Detect which cell encompasses the target text, then output its [x, y] center coordinate. 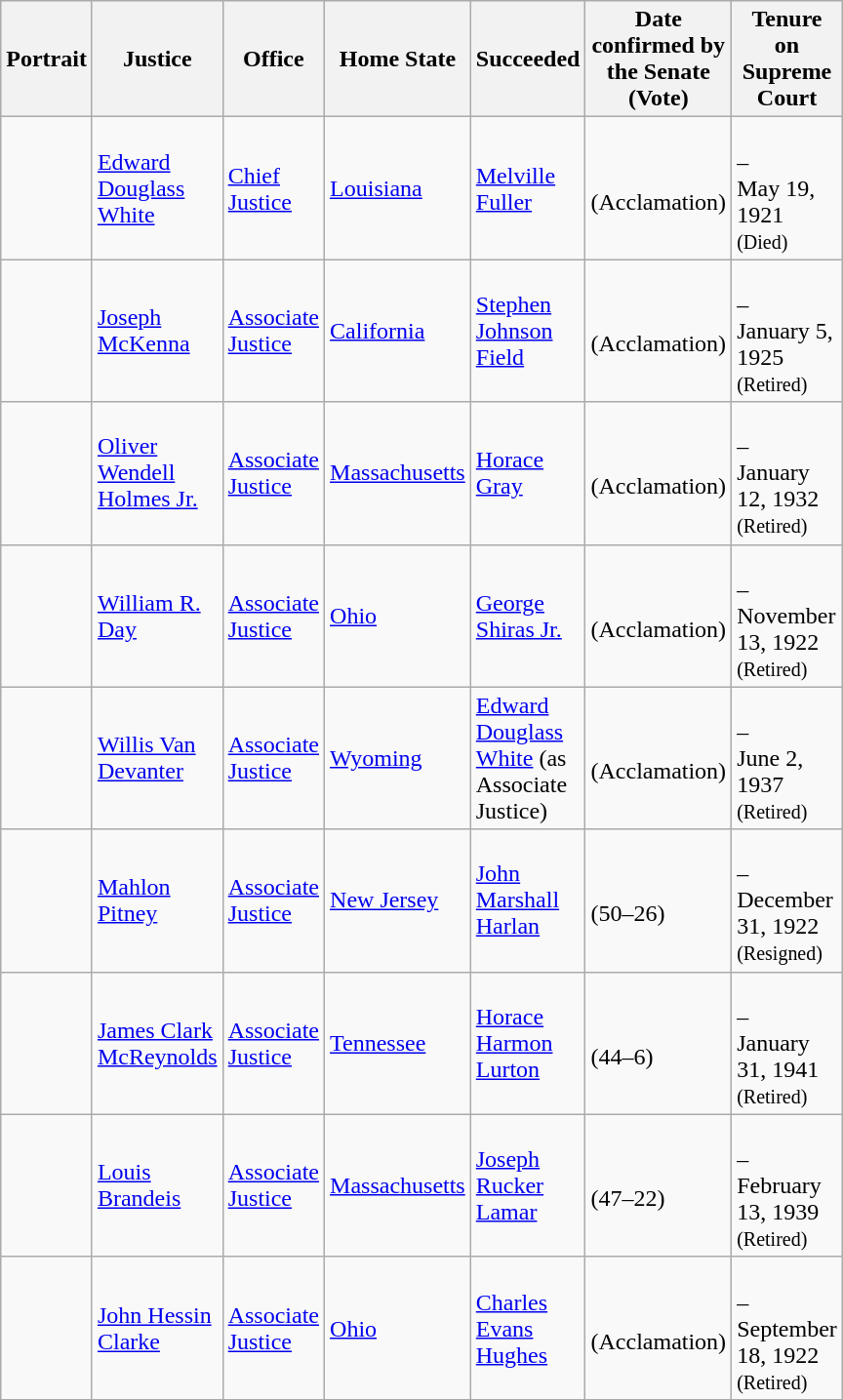
Date confirmed by the Senate(Vote) [659, 59]
Tenure on Supreme Court [787, 59]
Portrait [47, 59]
Louisiana [398, 188]
Oliver Wendell Holmes Jr. [157, 473]
Joseph McKenna [157, 331]
–December 31, 1922(Resigned) [787, 900]
Mahlon Pitney [157, 900]
(44–6) [659, 1043]
Joseph Rucker Lamar [528, 1185]
Charles Evans Hughes [528, 1328]
–November 13, 1922(Retired) [787, 616]
–January 31, 1941(Retired) [787, 1043]
Louis Brandeis [157, 1185]
(50–26) [659, 900]
Justice [157, 59]
–February 13, 1939(Retired) [787, 1185]
–June 2, 1937(Retired) [787, 758]
–January 12, 1932(Retired) [787, 473]
Office [273, 59]
New Jersey [398, 900]
–January 5, 1925(Retired) [787, 331]
Wyoming [398, 758]
John Marshall Harlan [528, 900]
Horace Gray [528, 473]
George Shiras Jr. [528, 616]
Home State [398, 59]
–May 19, 1921(Died) [787, 188]
Edward Douglass White (as Associate Justice) [528, 758]
Horace Harmon Lurton [528, 1043]
Tennessee [398, 1043]
James Clark McReynolds [157, 1043]
John Hessin Clarke [157, 1328]
Chief Justice [273, 188]
Melville Fuller [528, 188]
(47–22) [659, 1185]
Succeeded [528, 59]
William R. Day [157, 616]
Edward Douglass White [157, 188]
California [398, 331]
–September 18, 1922(Retired) [787, 1328]
Willis Van Devanter [157, 758]
Stephen Johnson Field [528, 331]
